Return (x, y) of the center of cell containing provided text 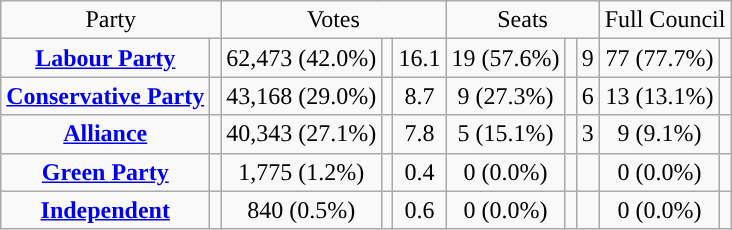
Party (111, 20)
Independent (106, 210)
Labour Party (106, 58)
1,775 (1.2%) (302, 172)
5 (15.1%) (506, 134)
16.1 (420, 58)
8.7 (420, 96)
9 (27.3%) (506, 96)
77 (77.7%) (660, 58)
7.8 (420, 134)
6 (588, 96)
0.4 (420, 172)
Full Council (665, 20)
43,168 (29.0%) (302, 96)
62,473 (42.0%) (302, 58)
9 (588, 58)
840 (0.5%) (302, 210)
Green Party (106, 172)
0.6 (420, 210)
Seats (522, 20)
13 (13.1%) (660, 96)
Votes (334, 20)
9 (9.1%) (660, 134)
19 (57.6%) (506, 58)
3 (588, 134)
40,343 (27.1%) (302, 134)
Alliance (106, 134)
Conservative Party (106, 96)
